Scan for the cell matching the given text and deliver its [x, y] coordinate at center. 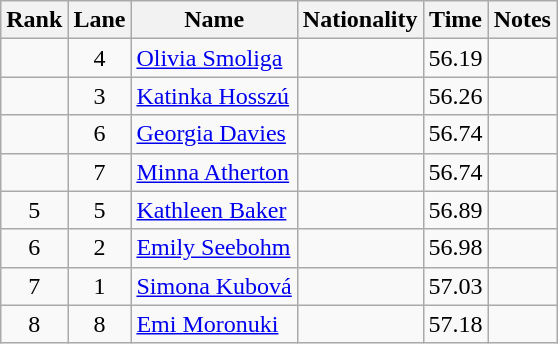
Emi Moronuki [214, 324]
Notes [522, 20]
Nationality [360, 20]
1 [100, 286]
Rank [34, 20]
Katinka Hosszú [214, 96]
4 [100, 58]
56.19 [456, 58]
2 [100, 248]
57.18 [456, 324]
Time [456, 20]
Kathleen Baker [214, 210]
Lane [100, 20]
Georgia Davies [214, 134]
56.98 [456, 248]
57.03 [456, 286]
3 [100, 96]
Minna Atherton [214, 172]
Name [214, 20]
56.89 [456, 210]
56.26 [456, 96]
Simona Kubová [214, 286]
Olivia Smoliga [214, 58]
Emily Seebohm [214, 248]
